Find where the given text appears and provide that cell's center as [X, Y] coordinate. 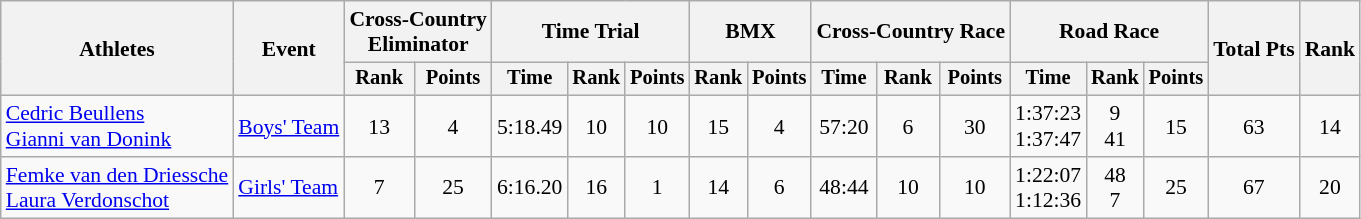
BMX [750, 32]
Time Trial [590, 32]
Femke van den DriesscheLaura Verdonschot [118, 188]
Cross-CountryEliminator [418, 32]
Total Pts [1254, 48]
1 [657, 188]
57:20 [844, 126]
941 [1115, 126]
1:22:071:12:36 [1048, 188]
487 [1115, 188]
Girls' Team [288, 188]
20 [1330, 188]
Athletes [118, 48]
30 [974, 126]
Boys' Team [288, 126]
1:37:231:37:47 [1048, 126]
Cedric BeullensGianni van Donink [118, 126]
16 [596, 188]
Event [288, 48]
Cross-Country Race [910, 32]
7 [379, 188]
63 [1254, 126]
13 [379, 126]
6:16.20 [530, 188]
48:44 [844, 188]
Road Race [1109, 32]
5:18.49 [530, 126]
67 [1254, 188]
